Locate the cell with the specified text and output its (X, Y) center coordinate. 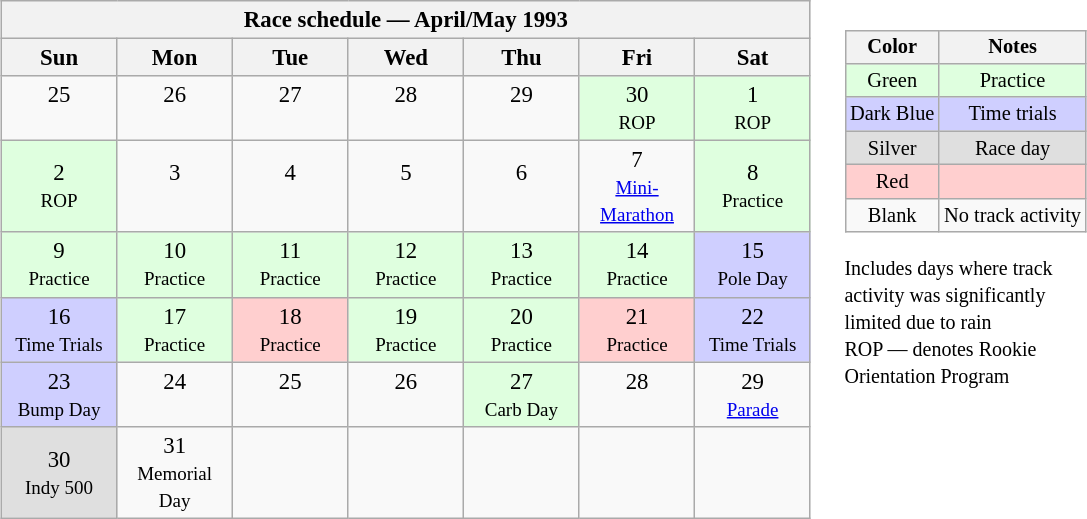
27 (290, 108)
24 (175, 394)
8Practice (753, 187)
Thu (522, 58)
No track activity (1012, 215)
14Practice (637, 264)
Race schedule — April/May 1993 (406, 20)
31Memorial Day (175, 472)
Notes (1012, 47)
Red (892, 182)
Sun (59, 58)
Sat (753, 58)
Dark Blue (892, 114)
6 (522, 187)
30ROP (637, 108)
Tue (290, 58)
20Practice (522, 330)
15Pole Day (753, 264)
4 (290, 187)
30Indy 500 (59, 472)
Green (892, 81)
Wed (406, 58)
22Time Trials (753, 330)
9Practice (59, 264)
23Bump Day (59, 394)
11Practice (290, 264)
17Practice (175, 330)
Silver (892, 148)
Time trials (1012, 114)
27Carb Day (522, 394)
10Practice (175, 264)
Practice (1012, 81)
Blank (892, 215)
12Practice (406, 264)
Mon (175, 58)
Color (892, 47)
Fri (637, 58)
3 (175, 187)
7Mini-Marathon (637, 187)
29Parade (753, 394)
19Practice (406, 330)
1ROP (753, 108)
18Practice (290, 330)
Race day (1012, 148)
29 (522, 108)
2ROP (59, 187)
5 (406, 187)
16Time Trials (59, 330)
21Practice (637, 330)
13Practice (522, 264)
